From the cell containing the given text, extract its center point as [X, Y] coordinate. 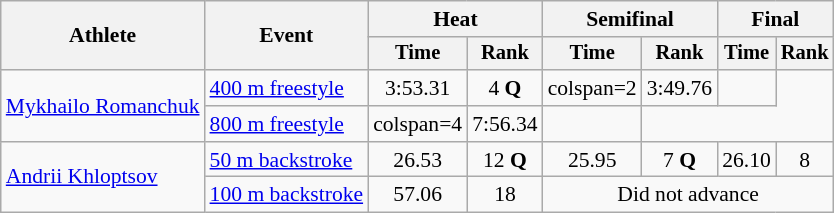
26.53 [418, 160]
Event [287, 36]
Heat [456, 19]
57.06 [418, 195]
4 Q [504, 88]
7 Q [680, 160]
3:53.31 [418, 88]
18 [504, 195]
400 m freestyle [287, 88]
12 Q [504, 160]
colspan=2 [592, 88]
Did not advance [688, 195]
7:56.34 [504, 124]
3:49.76 [680, 88]
Athlete [103, 36]
26.10 [746, 160]
800 m freestyle [287, 124]
colspan=4 [418, 124]
100 m backstroke [287, 195]
Final [775, 19]
25.95 [592, 160]
50 m backstroke [287, 160]
Mykhailo Romanchuk [103, 106]
Semifinal [630, 19]
8 [805, 160]
Andrii Khloptsov [103, 178]
